Return the (X, Y) coordinate for the center point of the cell that contains the specified text.  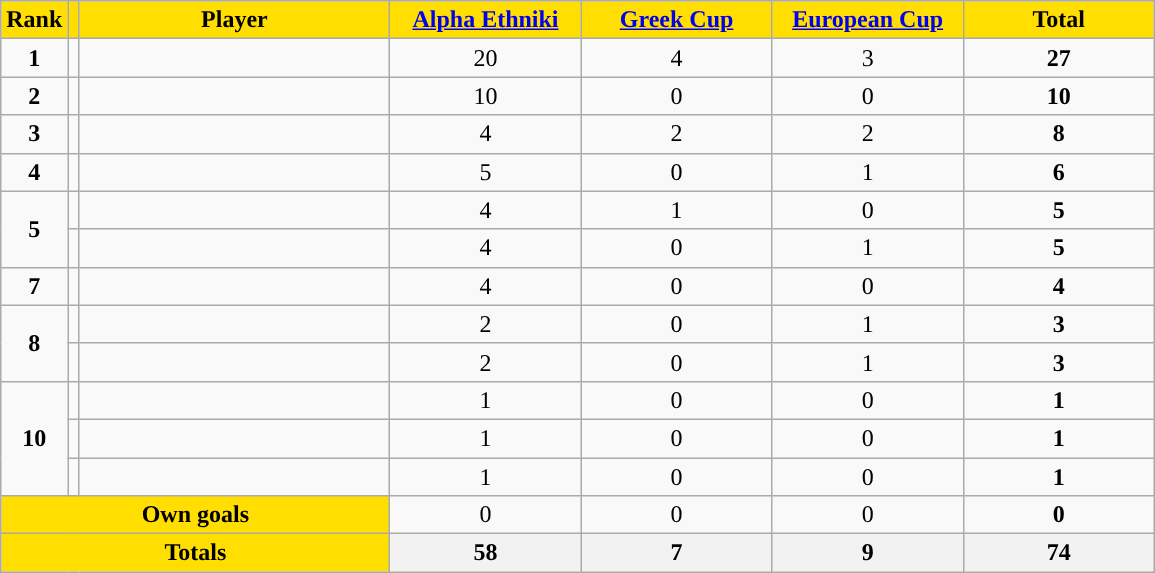
Total (1058, 20)
20 (486, 58)
6 (1058, 172)
Totals (196, 553)
Own goals (196, 515)
9 (868, 553)
74 (1058, 553)
58 (486, 553)
Player (234, 20)
Rank (34, 20)
European Cup (868, 20)
27 (1058, 58)
Greek Cup (676, 20)
Alpha Ethniki (486, 20)
